Detect which cell encompasses the target text, then output its (X, Y) center coordinate. 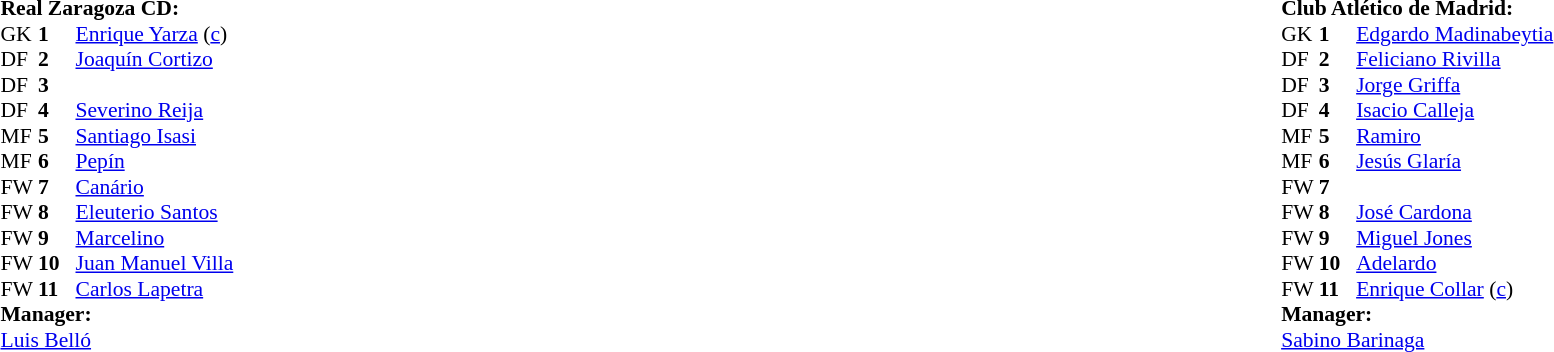
Santiago Isasi (155, 136)
Marcelino (155, 238)
Pepín (155, 161)
Miguel Jones (1454, 238)
Ramiro (1454, 136)
Juan Manuel Villa (155, 263)
Joaquín Cortizo (155, 59)
Feliciano Rivilla (1454, 59)
Eleuterio Santos (155, 213)
Enrique Yarza (c) (155, 34)
Severino Reija (155, 111)
Adelardo (1454, 263)
Carlos Lapetra (155, 289)
Jorge Griffa (1454, 85)
Canário (155, 187)
Jesús Glaría (1454, 161)
Edgardo Madinabeytia (1454, 34)
Enrique Collar (c) (1454, 289)
Isacio Calleja (1454, 111)
José Cardona (1454, 213)
